Identify which cell holds the provided text, then report its [X, Y] central coordinate. 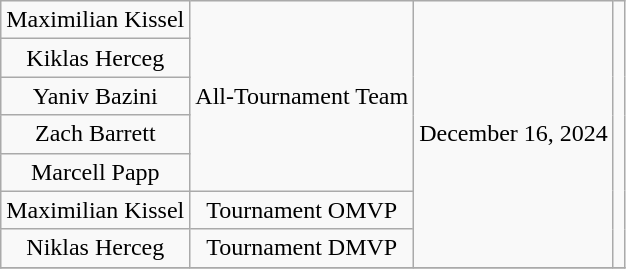
Yaniv Bazini [96, 96]
Niklas Herceg [96, 248]
December 16, 2024 [514, 134]
Marcell Papp [96, 172]
Tournament OMVP [302, 210]
Zach Barrett [96, 134]
Tournament DMVP [302, 248]
All-Tournament Team [302, 96]
Kiklas Herceg [96, 58]
